From the cell containing the given text, extract its center point as [X, Y] coordinate. 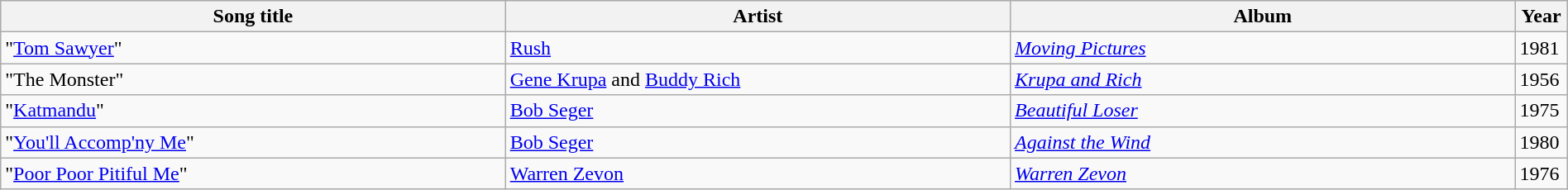
Artist [758, 17]
Beautiful Loser [1263, 111]
Against the Wind [1263, 142]
Album [1263, 17]
1956 [1542, 79]
1975 [1542, 111]
Gene Krupa and Buddy Rich [758, 79]
"Poor Poor Pitiful Me" [253, 173]
1976 [1542, 173]
"The Monster" [253, 79]
Year [1542, 17]
"Tom Sawyer" [253, 48]
Moving Pictures [1263, 48]
Krupa and Rich [1263, 79]
Rush [758, 48]
Song title [253, 17]
"Katmandu" [253, 111]
1981 [1542, 48]
1980 [1542, 142]
"You'll Accomp'ny Me" [253, 142]
